Search for the cell housing the specified text and yield its (X, Y) center coordinate. 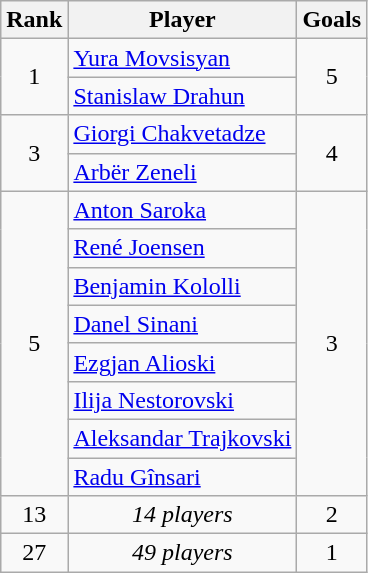
Ezgjan Alioski (182, 362)
René Joensen (182, 248)
Stanislaw Drahun (182, 96)
Radu Gînsari (182, 477)
49 players (182, 553)
Goals (332, 20)
Ilija Nestorovski (182, 400)
Aleksandar Trajkovski (182, 438)
27 (34, 553)
Giorgi Chakvetadze (182, 134)
Yura Movsisyan (182, 58)
13 (34, 515)
Danel Sinani (182, 324)
Rank (34, 20)
4 (332, 153)
Benjamin Kololli (182, 286)
14 players (182, 515)
Arbër Zeneli (182, 172)
2 (332, 515)
Anton Saroka (182, 210)
Player (182, 20)
